Provide the (X, Y) coordinate of the cell's center where the given text is located.  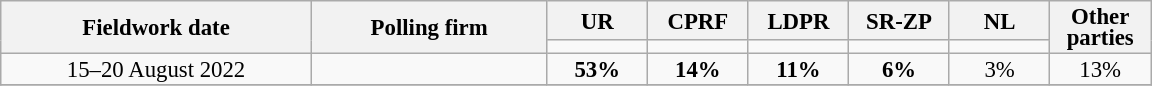
6% (900, 70)
Polling firm (429, 28)
SR-ZP (900, 20)
15–20 August 2022 (156, 70)
3% (1000, 70)
14% (698, 70)
UR (598, 20)
53% (598, 70)
13% (1100, 70)
Fieldwork date (156, 28)
CPRF (698, 20)
11% (798, 70)
NL (1000, 20)
Other parties (1100, 28)
LDPR (798, 20)
